Identify which cell holds the provided text, then report its [x, y] central coordinate. 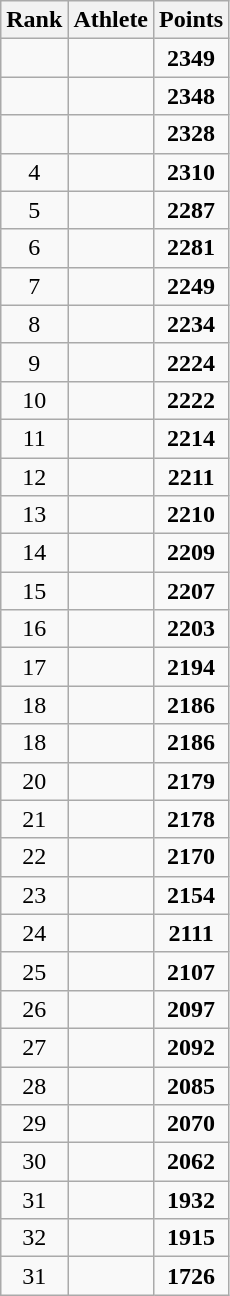
4 [34, 172]
2328 [192, 134]
2111 [192, 933]
2203 [192, 629]
9 [34, 362]
2207 [192, 591]
2178 [192, 819]
20 [34, 781]
2092 [192, 1047]
2222 [192, 400]
16 [34, 629]
2211 [192, 477]
25 [34, 971]
2170 [192, 857]
2210 [192, 515]
24 [34, 933]
2214 [192, 438]
14 [34, 553]
2310 [192, 172]
2154 [192, 895]
30 [34, 1162]
2234 [192, 324]
Points [192, 20]
12 [34, 477]
2194 [192, 667]
2249 [192, 286]
2107 [192, 971]
2348 [192, 96]
17 [34, 667]
2179 [192, 781]
26 [34, 1009]
2085 [192, 1085]
Athlete [111, 20]
5 [34, 210]
27 [34, 1047]
8 [34, 324]
1915 [192, 1238]
1726 [192, 1276]
23 [34, 895]
32 [34, 1238]
1932 [192, 1200]
2349 [192, 58]
7 [34, 286]
2070 [192, 1124]
2224 [192, 362]
21 [34, 819]
2287 [192, 210]
29 [34, 1124]
15 [34, 591]
22 [34, 857]
Rank [34, 20]
13 [34, 515]
2062 [192, 1162]
6 [34, 248]
2097 [192, 1009]
28 [34, 1085]
11 [34, 438]
2281 [192, 248]
10 [34, 400]
2209 [192, 553]
